Return (x, y) of the center of cell containing provided text 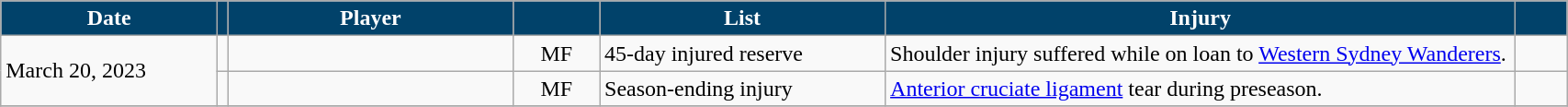
Shoulder injury suffered while on loan to Western Sydney Wanderers. (1201, 53)
Anterior cruciate ligament tear during preseason. (1201, 89)
Player (371, 18)
List (742, 18)
Date (109, 18)
45-day injured reserve (742, 53)
March 20, 2023 (109, 71)
Injury (1201, 18)
Season-ending injury (742, 89)
